Search for the cell housing the specified text and yield its (x, y) center coordinate. 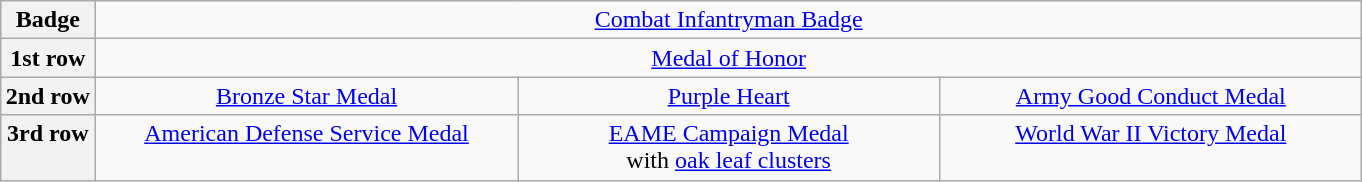
Bronze Star Medal (306, 96)
Combat Infantryman Badge (728, 20)
World War II Victory Medal (1151, 148)
Purple Heart (729, 96)
1st row (48, 58)
EAME Campaign Medalwith oak leaf clusters (729, 148)
Badge (48, 20)
2nd row (48, 96)
Medal of Honor (728, 58)
Army Good Conduct Medal (1151, 96)
American Defense Service Medal (306, 148)
3rd row (48, 148)
